Extract the (X, Y) coordinate from the center of the cell holding the provided text.  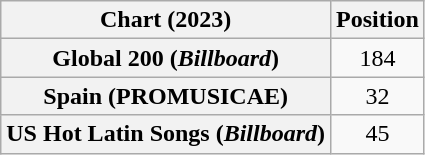
32 (378, 96)
45 (378, 134)
Spain (PROMUSICAE) (166, 96)
Position (378, 20)
US Hot Latin Songs (Billboard) (166, 134)
Global 200 (Billboard) (166, 58)
184 (378, 58)
Chart (2023) (166, 20)
